Output the (x, y) coordinate of the center of the cell containing the given text.  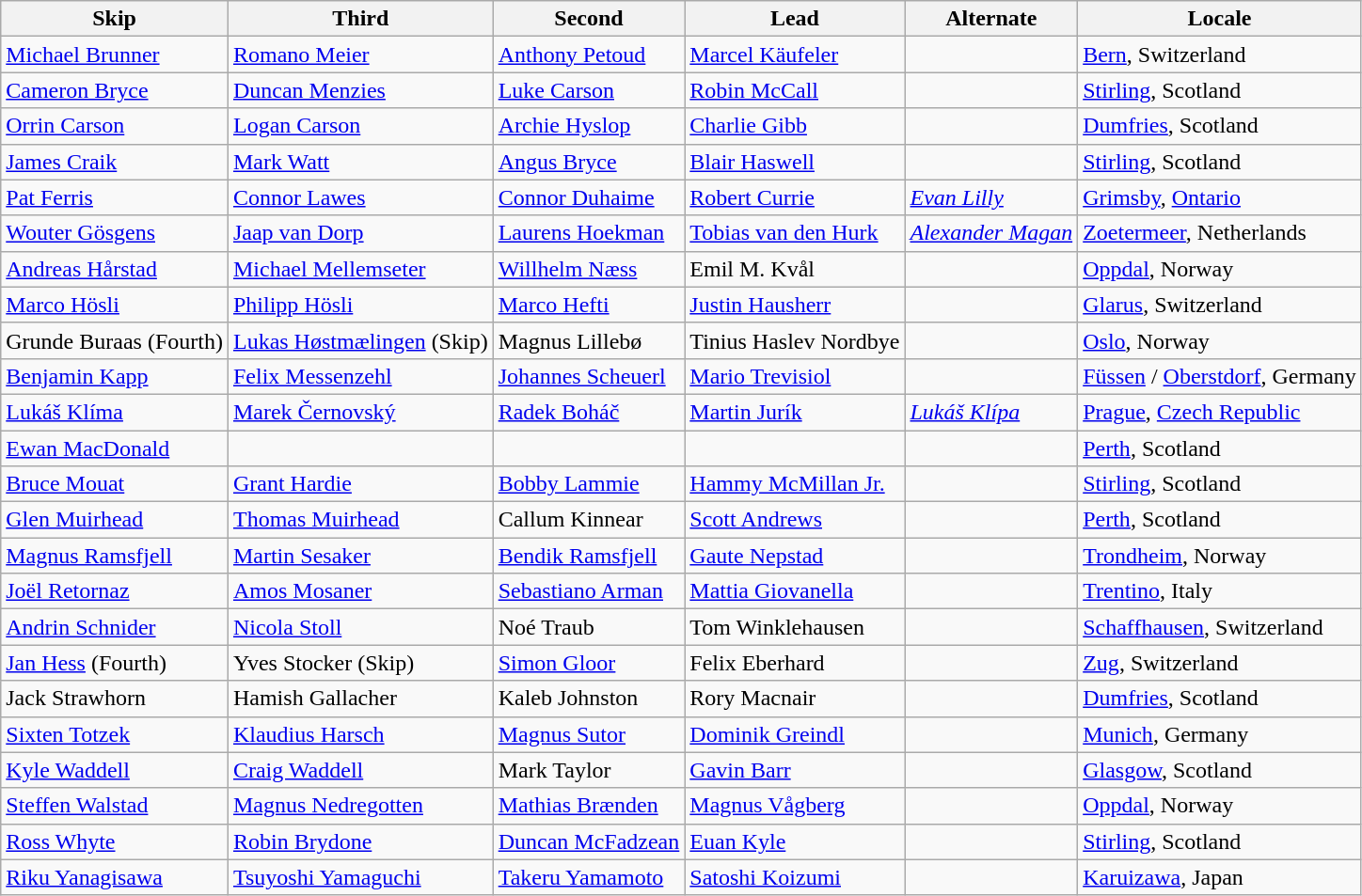
Felix Eberhard (795, 663)
Prague, Czech Republic (1220, 412)
Marcel Käufeler (795, 55)
Munich, Germany (1220, 734)
Glasgow, Scotland (1220, 770)
Bern, Switzerland (1220, 55)
Kyle Waddell (115, 770)
Trentino, Italy (1220, 591)
Magnus Nedregotten (360, 806)
Riku Yanagisawa (115, 877)
Klaudius Harsch (360, 734)
Duncan McFadzean (589, 841)
Thomas Muirhead (360, 520)
Nicola Stoll (360, 627)
Mattia Giovanella (795, 591)
Craig Waddell (360, 770)
Takeru Yamamoto (589, 877)
Sixten Totzek (115, 734)
Zoetermeer, Netherlands (1220, 233)
Kaleb Johnston (589, 699)
Glen Muirhead (115, 520)
Bendik Ramsfjell (589, 556)
Second (589, 19)
Tobias van den Hurk (795, 233)
Luke Carson (589, 90)
Willhelm Næss (589, 269)
Jan Hess (Fourth) (115, 663)
Martin Jurík (795, 412)
Alexander Magan (991, 233)
Magnus Vågberg (795, 806)
Karuizawa, Japan (1220, 877)
Robert Currie (795, 197)
Cameron Bryce (115, 90)
Grimsby, Ontario (1220, 197)
Johannes Scheuerl (589, 376)
Magnus Sutor (589, 734)
Blair Haswell (795, 162)
Wouter Gösgens (115, 233)
Andreas Hårstad (115, 269)
Pat Ferris (115, 197)
Third (360, 19)
Noé Traub (589, 627)
Anthony Petoud (589, 55)
Laurens Hoekman (589, 233)
Ross Whyte (115, 841)
Bruce Mouat (115, 484)
Benjamin Kapp (115, 376)
Grunde Buraas (Fourth) (115, 340)
Lukas Høstmælingen (Skip) (360, 340)
Connor Duhaime (589, 197)
Mark Watt (360, 162)
Magnus Lillebø (589, 340)
Gavin Barr (795, 770)
Orrin Carson (115, 126)
Andrin Schnider (115, 627)
Dominik Greindl (795, 734)
Oslo, Norway (1220, 340)
Hamish Gallacher (360, 699)
Connor Lawes (360, 197)
Glarus, Switzerland (1220, 305)
Trondheim, Norway (1220, 556)
Evan Lilly (991, 197)
Lukáš Klíma (115, 412)
Sebastiano Arman (589, 591)
James Craik (115, 162)
Ewan MacDonald (115, 448)
Marco Hösli (115, 305)
Archie Hyslop (589, 126)
Marek Černovský (360, 412)
Michael Mellemseter (360, 269)
Marco Hefti (589, 305)
Zug, Switzerland (1220, 663)
Amos Mosaner (360, 591)
Justin Hausherr (795, 305)
Skip (115, 19)
Rory Macnair (795, 699)
Angus Bryce (589, 162)
Radek Boháč (589, 412)
Charlie Gibb (795, 126)
Lead (795, 19)
Joël Retornaz (115, 591)
Schaffhausen, Switzerland (1220, 627)
Füssen / Oberstdorf, Germany (1220, 376)
Felix Messenzehl (360, 376)
Alternate (991, 19)
Grant Hardie (360, 484)
Callum Kinnear (589, 520)
Tsuyoshi Yamaguchi (360, 877)
Jaap van Dorp (360, 233)
Simon Gloor (589, 663)
Yves Stocker (Skip) (360, 663)
Satoshi Koizumi (795, 877)
Gaute Nepstad (795, 556)
Locale (1220, 19)
Hammy McMillan Jr. (795, 484)
Tinius Haslev Nordbye (795, 340)
Robin Brydone (360, 841)
Logan Carson (360, 126)
Michael Brunner (115, 55)
Duncan Menzies (360, 90)
Robin McCall (795, 90)
Mario Trevisiol (795, 376)
Philipp Hösli (360, 305)
Martin Sesaker (360, 556)
Lukáš Klípa (991, 412)
Euan Kyle (795, 841)
Tom Winklehausen (795, 627)
Mathias Brænden (589, 806)
Romano Meier (360, 55)
Magnus Ramsfjell (115, 556)
Scott Andrews (795, 520)
Steffen Walstad (115, 806)
Jack Strawhorn (115, 699)
Mark Taylor (589, 770)
Emil M. Kvål (795, 269)
Bobby Lammie (589, 484)
